From the cell containing the given text, extract its center point as [X, Y] coordinate. 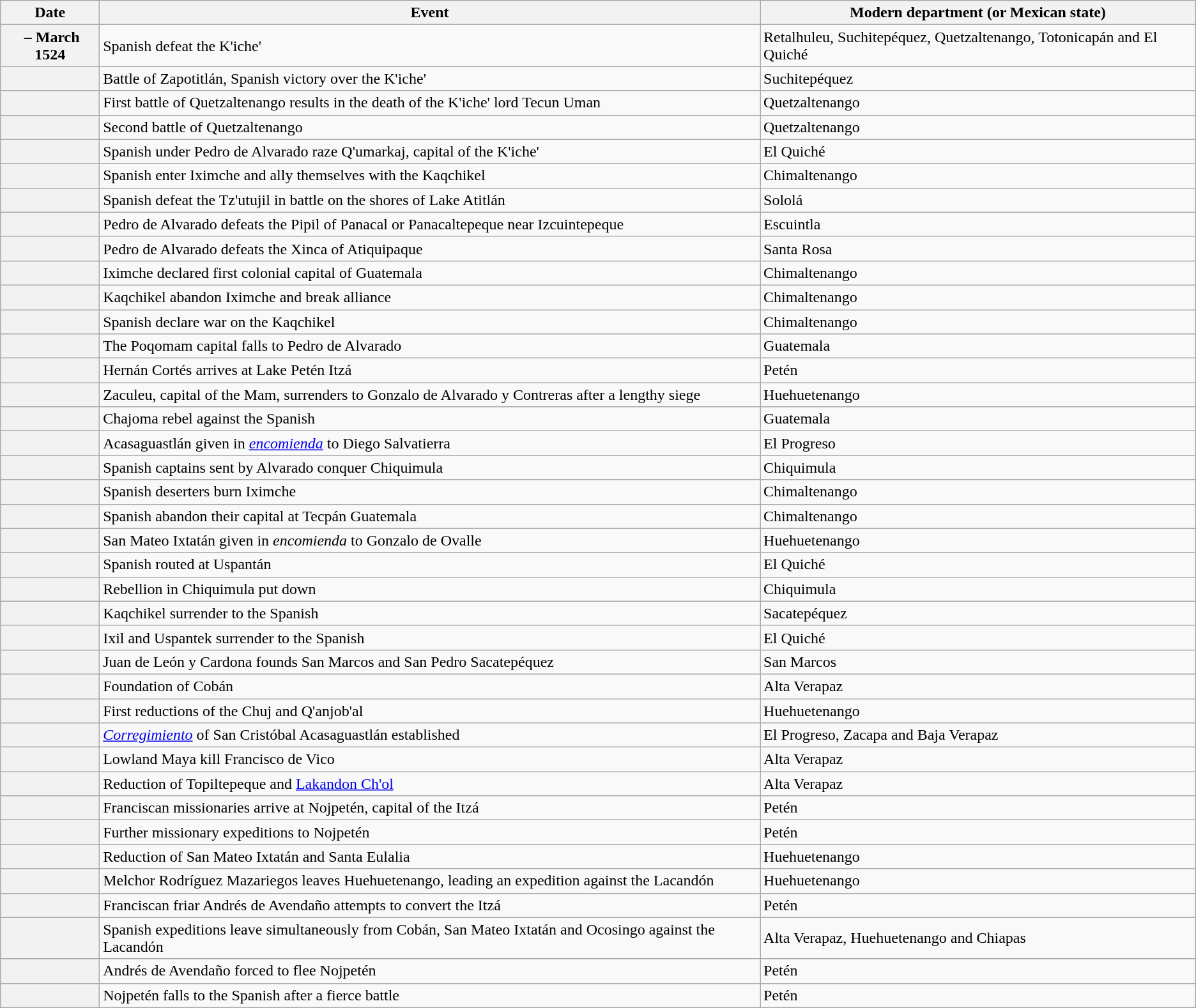
Corregimiento of San Cristóbal Acasaguastlán established [430, 735]
Date [50, 13]
Battle of Zapotitlán, Spanish victory over the K'iche' [430, 79]
Reduction of Topiltepeque and Lakandon Ch'ol [430, 784]
Chajoma rebel against the Spanish [430, 419]
Reduction of San Mateo Ixtatán and Santa Eulalia [430, 857]
Event [430, 13]
Further missionary expeditions to Nojpetén [430, 832]
Lowland Maya kill Francisco de Vico [430, 760]
Pedro de Alvarado defeats the Pipil of Panacal or Panacaltepeque near Izcuintepeque [430, 224]
Alta Verapaz, Huehuetenango and Chiapas [978, 938]
Spanish routed at Uspantán [430, 565]
Spanish deserters burn Iximche [430, 492]
First battle of Quetzaltenango results in the death of the K'iche' lord Tecun Uman [430, 103]
Spanish under Pedro de Alvarado raze Q'umarkaj, capital of the K'iche' [430, 151]
Kaqchikel abandon Iximche and break alliance [430, 297]
Franciscan friar Andrés de Avendaño attempts to convert the Itzá [430, 905]
Kaqchikel surrender to the Spanish [430, 613]
Hernán Cortés arrives at Lake Petén Itzá [430, 370]
Escuintla [978, 224]
Spanish abandon their capital at Tecpán Guatemala [430, 516]
Rebellion in Chiquimula put down [430, 589]
Spanish defeat the K'iche' [430, 46]
Ixil and Uspantek surrender to the Spanish [430, 638]
Second battle of Quetzaltenango [430, 127]
Modern department (or Mexican state) [978, 13]
El Progreso, Zacapa and Baja Verapaz [978, 735]
Iximche declared first colonial capital of Guatemala [430, 273]
Nojpetén falls to the Spanish after a fierce battle [430, 995]
Sacatepéquez [978, 613]
Retalhuleu, Suchitepéquez, Quetzaltenango, Totonicapán and El Quiché [978, 46]
Santa Rosa [978, 248]
First reductions of the Chuj and Q'anjob'al [430, 711]
Melchor Rodríguez Mazariegos leaves Huehuetenango, leading an expedition against the Lacandón [430, 881]
El Progreso [978, 443]
Zaculeu, capital of the Mam, surrenders to Gonzalo de Alvarado y Contreras after a lengthy siege [430, 395]
Spanish enter Iximche and ally themselves with the Kaqchikel [430, 176]
San Marcos [978, 662]
Sololá [978, 200]
San Mateo Ixtatán given in encomienda to Gonzalo de Ovalle [430, 540]
Franciscan missionaries arrive at Nojpetén, capital of the Itzá [430, 808]
– March 1524 [50, 46]
Pedro de Alvarado defeats the Xinca of Atiquipaque [430, 248]
Spanish declare war on the Kaqchikel [430, 321]
Andrés de Avendaño forced to flee Nojpetén [430, 971]
Spanish captains sent by Alvarado conquer Chiquimula [430, 468]
Foundation of Cobán [430, 686]
The Poqomam capital falls to Pedro de Alvarado [430, 346]
Spanish defeat the Tz'utujil in battle on the shores of Lake Atitlán [430, 200]
Spanish expeditions leave simultaneously from Cobán, San Mateo Ixtatán and Ocosingo against the Lacandón [430, 938]
Juan de León y Cardona founds San Marcos and San Pedro Sacatepéquez [430, 662]
Acasaguastlán given in encomienda to Diego Salvatierra [430, 443]
Suchitepéquez [978, 79]
